Find where the given text appears and provide that cell's center as (x, y) coordinate. 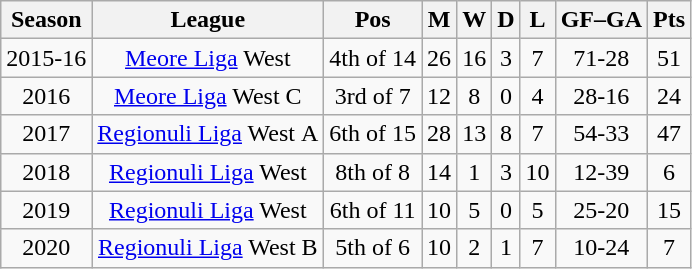
13 (474, 134)
3rd of 7 (373, 96)
12-39 (601, 172)
Meore Liga West (208, 58)
2 (474, 248)
8th of 8 (373, 172)
D (506, 20)
League (208, 20)
Regionuli Liga West А (208, 134)
6 (670, 172)
2016 (46, 96)
26 (440, 58)
Pts (670, 20)
24 (670, 96)
6th of 11 (373, 210)
L (538, 20)
51 (670, 58)
28-16 (601, 96)
W (474, 20)
16 (474, 58)
47 (670, 134)
Pos (373, 20)
6th of 15 (373, 134)
4th of 14 (373, 58)
71-28 (601, 58)
28 (440, 134)
15 (670, 210)
12 (440, 96)
4 (538, 96)
Regionuli Liga West B (208, 248)
5th of 6 (373, 248)
2015-16 (46, 58)
54-33 (601, 134)
2018 (46, 172)
GF–GA (601, 20)
Season (46, 20)
14 (440, 172)
2017 (46, 134)
Meore Liga West С (208, 96)
2019 (46, 210)
10-24 (601, 248)
25-20 (601, 210)
M (440, 20)
2020 (46, 248)
